Return [X, Y] of the center of cell containing provided text 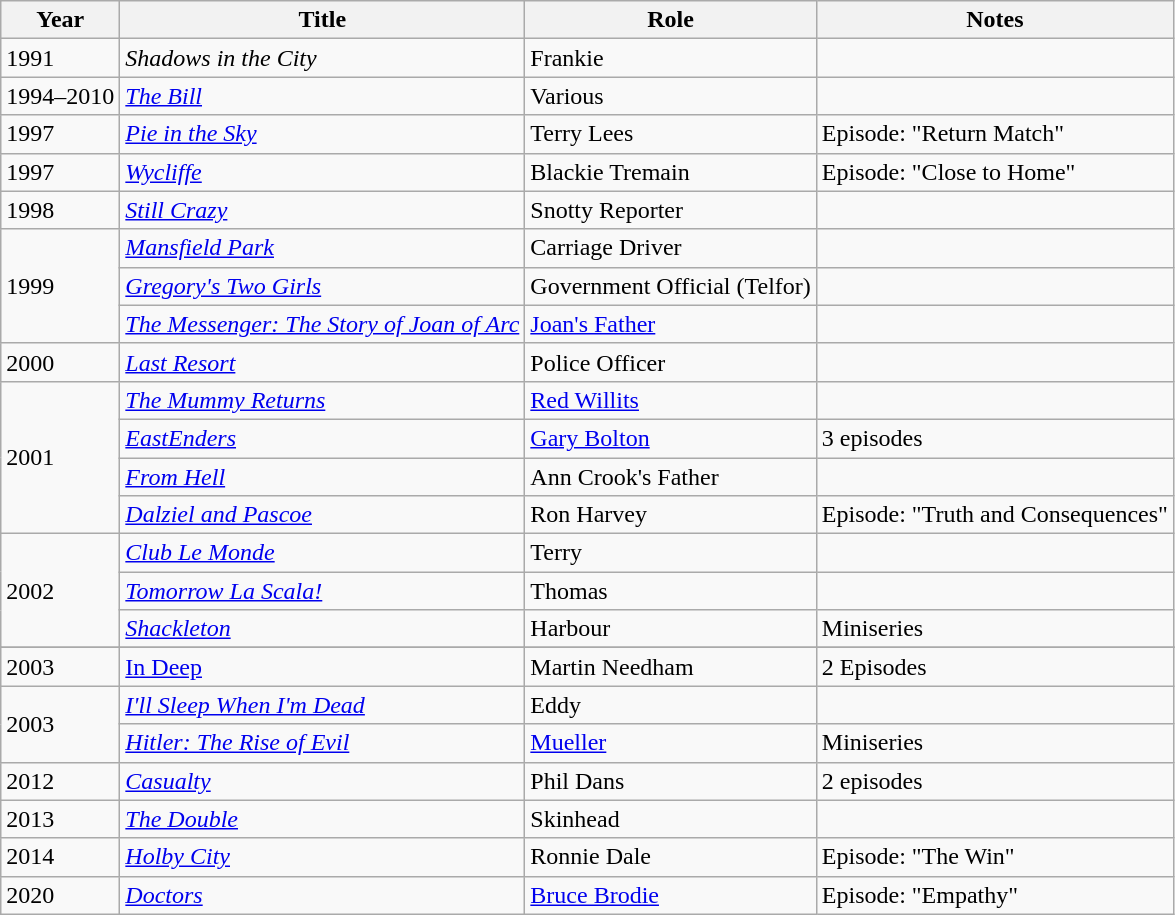
1999 [60, 286]
Thomas [670, 591]
Episode: "Truth and Consequences" [994, 515]
Club Le Monde [322, 553]
2002 [60, 591]
1991 [60, 58]
Harbour [670, 629]
Frankie [670, 58]
2014 [60, 857]
Role [670, 20]
The Double [322, 819]
Skinhead [670, 819]
Terry [670, 553]
The Bill [322, 96]
Police Officer [670, 362]
2000 [60, 362]
3 episodes [994, 438]
Dalziel and Pascoe [322, 515]
Shadows in the City [322, 58]
Ronnie Dale [670, 857]
Episode: "Return Match" [994, 134]
Bruce Brodie [670, 895]
Wycliffe [322, 172]
Phil Dans [670, 781]
Terry Lees [670, 134]
1994–2010 [60, 96]
Pie in the Sky [322, 134]
Last Resort [322, 362]
Blackie Tremain [670, 172]
Ron Harvey [670, 515]
Doctors [322, 895]
I'll Sleep When I'm Dead [322, 705]
1998 [60, 210]
2001 [60, 457]
From Hell [322, 477]
Holby City [322, 857]
2020 [60, 895]
Various [670, 96]
Mansfield Park [322, 248]
Tomorrow La Scala! [322, 591]
In Deep [322, 667]
Carriage Driver [670, 248]
Casualty [322, 781]
Gregory's Two Girls [322, 286]
EastEnders [322, 438]
Title [322, 20]
2 episodes [994, 781]
Hitler: The Rise of Evil [322, 743]
2 Episodes [994, 667]
Ann Crook's Father [670, 477]
Red Willits [670, 400]
Still Crazy [322, 210]
The Messenger: The Story of Joan of Arc [322, 324]
Government Official (Telfor) [670, 286]
Gary Bolton [670, 438]
Episode: "Empathy" [994, 895]
The Mummy Returns [322, 400]
Snotty Reporter [670, 210]
2012 [60, 781]
Martin Needham [670, 667]
Episode: "The Win" [994, 857]
Eddy [670, 705]
Notes [994, 20]
Mueller [670, 743]
Episode: "Close to Home" [994, 172]
2013 [60, 819]
Year [60, 20]
Shackleton [322, 629]
Joan's Father [670, 324]
